Provide the [X, Y] coordinate of the cell's center where the given text is located.  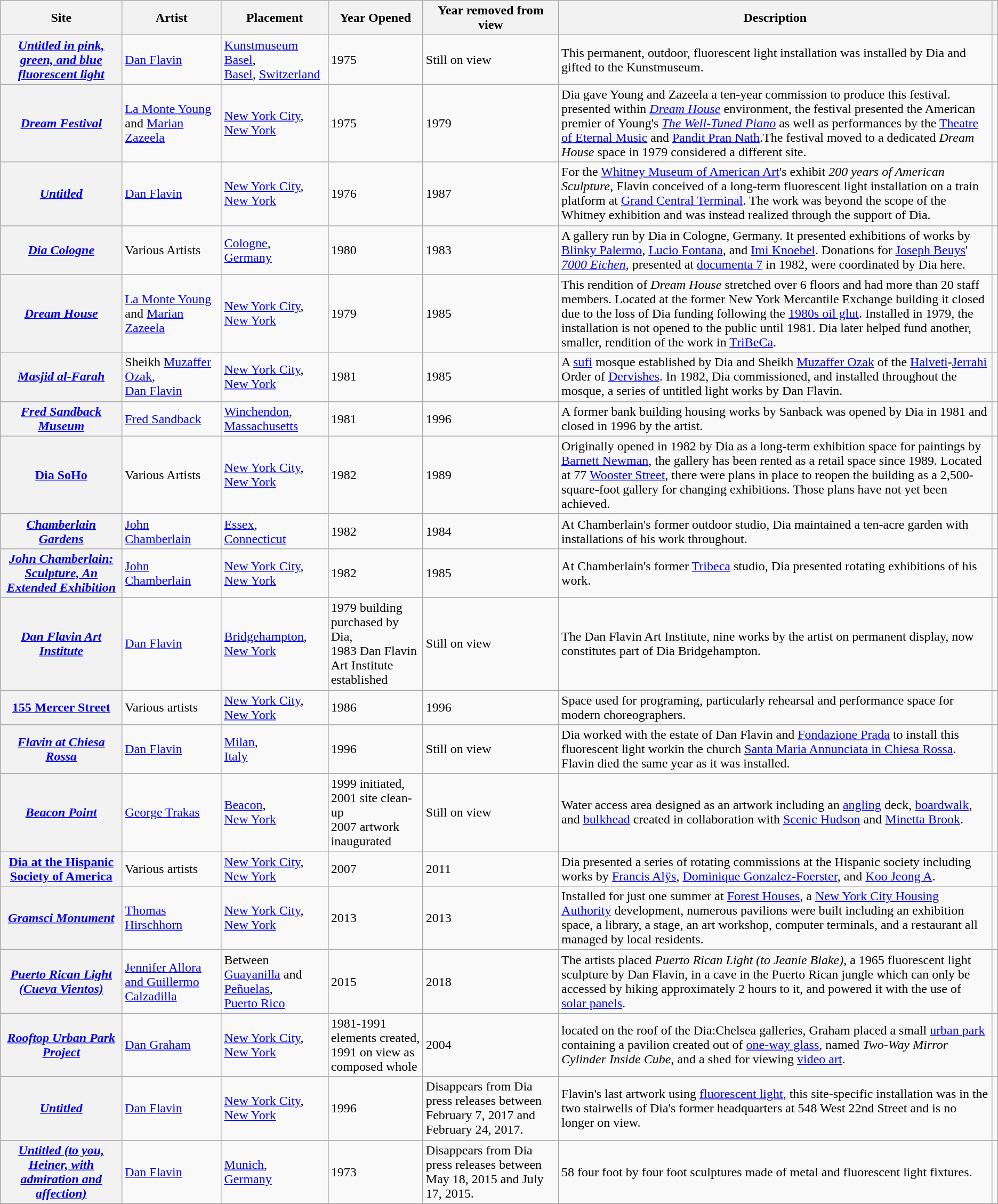
1973 [375, 1171]
The Dan Flavin Art Institute, nine works by the artist on permanent display, now constitutes part of Dia Bridgehampton. [775, 644]
Year Opened [375, 18]
Munich,Germany [275, 1171]
A former bank building housing works by Sanback was opened by Dia in 1981 and closed in 1996 by the artist. [775, 419]
Flavin at Chiesa Rossa [61, 749]
Placement [275, 18]
Disappears from Dia press releases between May 18, 2015 and July 17, 2015. [490, 1171]
1986 [375, 707]
1976 [375, 194]
Dia presented a series of rotating commissions at the Hispanic society including works by Francis Alÿs, Dominique Gonzalez-Foerster, and Koo Jeong A. [775, 869]
This permanent, outdoor, fluorescent light installation was installed by Dia and gifted to the Kunstmuseum. [775, 60]
At Chamberlain's former outdoor studio, Dia maintained a ten-acre garden with installations of his work throughout. [775, 531]
Puerto Rican Light (Cueva Vientos) [61, 982]
Fred Sandback [172, 419]
Gramsci Monument [61, 918]
1987 [490, 194]
Beacon Point [61, 813]
Site [61, 18]
1980 [375, 250]
Untitled in pink, green, and blue fluorescent light [61, 60]
Dan Flavin Art Institute [61, 644]
Thomas Hirschhorn [172, 918]
Sheikh Muzaffer Ozak, Dan Flavin [172, 377]
Year removed from view [490, 18]
Between Guayanilla and Peñuelas,Puerto Rico [275, 982]
2004 [490, 1045]
Essex,Connecticut [275, 531]
Kunstmuseum Basel,Basel, Switzerland [275, 60]
Space used for programing, particularly rehearsal and performance space for modern choreographers. [775, 707]
155 Mercer Street [61, 707]
Untitled (to you, Heiner, with admiration and affection) [61, 1171]
John Chamberlain: Sculpture, An Extended Exhibition [61, 573]
1983 [490, 250]
Description [775, 18]
Fred Sandback Museum [61, 419]
1999 initiated,2001 site clean-up2007 artwork inaugurated [375, 813]
George Trakas [172, 813]
At Chamberlain's former Tribeca studio, Dia presented rotating exhibitions of his work. [775, 573]
Dia at the Hispanic Society of America [61, 869]
2015 [375, 982]
1979 building purchased by Dia,1983 Dan Flavin Art Institute established [375, 644]
1984 [490, 531]
Dia SoHo [61, 475]
2007 [375, 869]
Dream House [61, 313]
Dan Graham [172, 1045]
58 four foot by four foot sculptures made of metal and fluorescent light fixtures. [775, 1171]
1981-1991 elements created,1991 on view as composed whole [375, 1045]
Disappears from Dia press releases between February 7, 2017 and February 24, 2017. [490, 1109]
2011 [490, 869]
Bridgehampton,New York [275, 644]
2018 [490, 982]
1989 [490, 475]
Cologne,Germany [275, 250]
Chamberlain Gardens [61, 531]
Dia Cologne [61, 250]
Winchendon,Massachusetts [275, 419]
Jennifer Allora and Guillermo Calzadilla [172, 982]
Milan,Italy [275, 749]
Masjid al-Farah [61, 377]
Dream Festival [61, 123]
Rooftop Urban Park Project [61, 1045]
Beacon,New York [275, 813]
Artist [172, 18]
